Determine the (X, Y) coordinate at the center of the cell enclosing the given text.  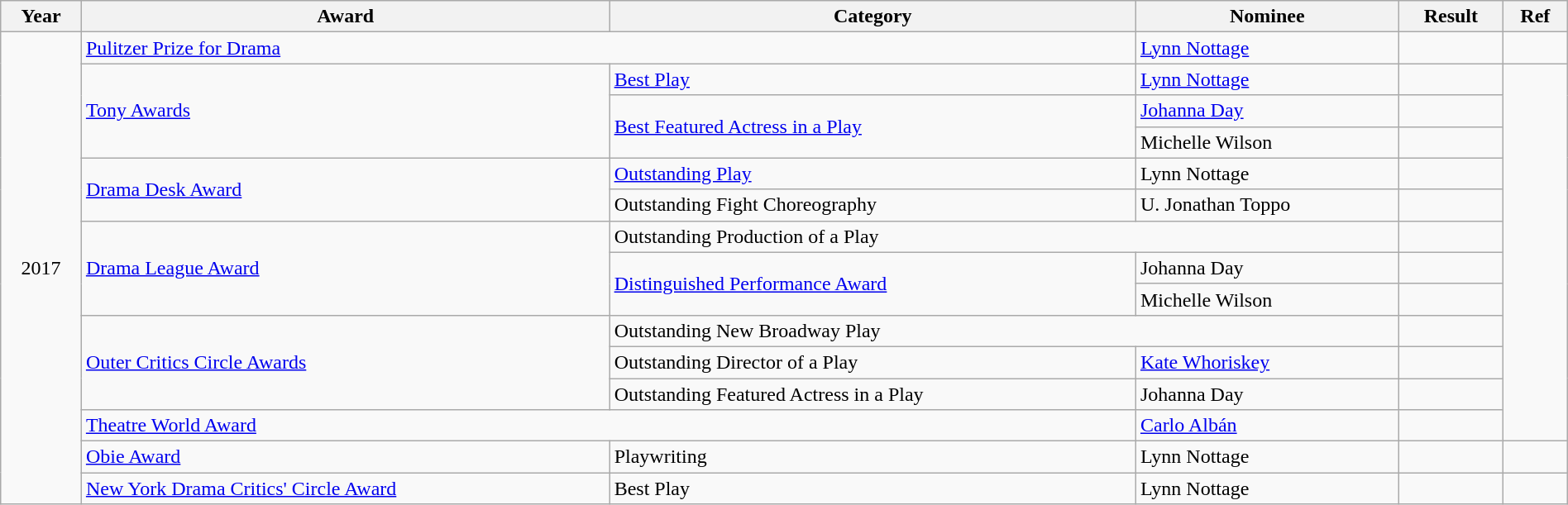
Year (41, 17)
Result (1451, 17)
Playwriting (872, 457)
Drama Desk Award (346, 189)
Tony Awards (346, 111)
Award (346, 17)
Best Featured Actress in a Play (872, 126)
Drama League Award (346, 268)
Theatre World Award (609, 426)
Outstanding Production of a Play (1004, 236)
U. Jonathan Toppo (1267, 205)
Nominee (1267, 17)
Carlo Albán (1267, 426)
Kate Whoriskey (1267, 362)
Distinguished Performance Award (872, 283)
Outstanding New Broadway Play (1004, 331)
Category (872, 17)
Ref (1535, 17)
Outstanding Featured Actress in a Play (872, 394)
2017 (41, 268)
Outstanding Fight Choreography (872, 205)
New York Drama Critics' Circle Award (346, 488)
Outer Critics Circle Awards (346, 362)
Outstanding Director of a Play (872, 362)
Outstanding Play (872, 174)
Obie Award (346, 457)
Pulitzer Prize for Drama (609, 48)
